Search for the cell housing the specified text and yield its (X, Y) center coordinate. 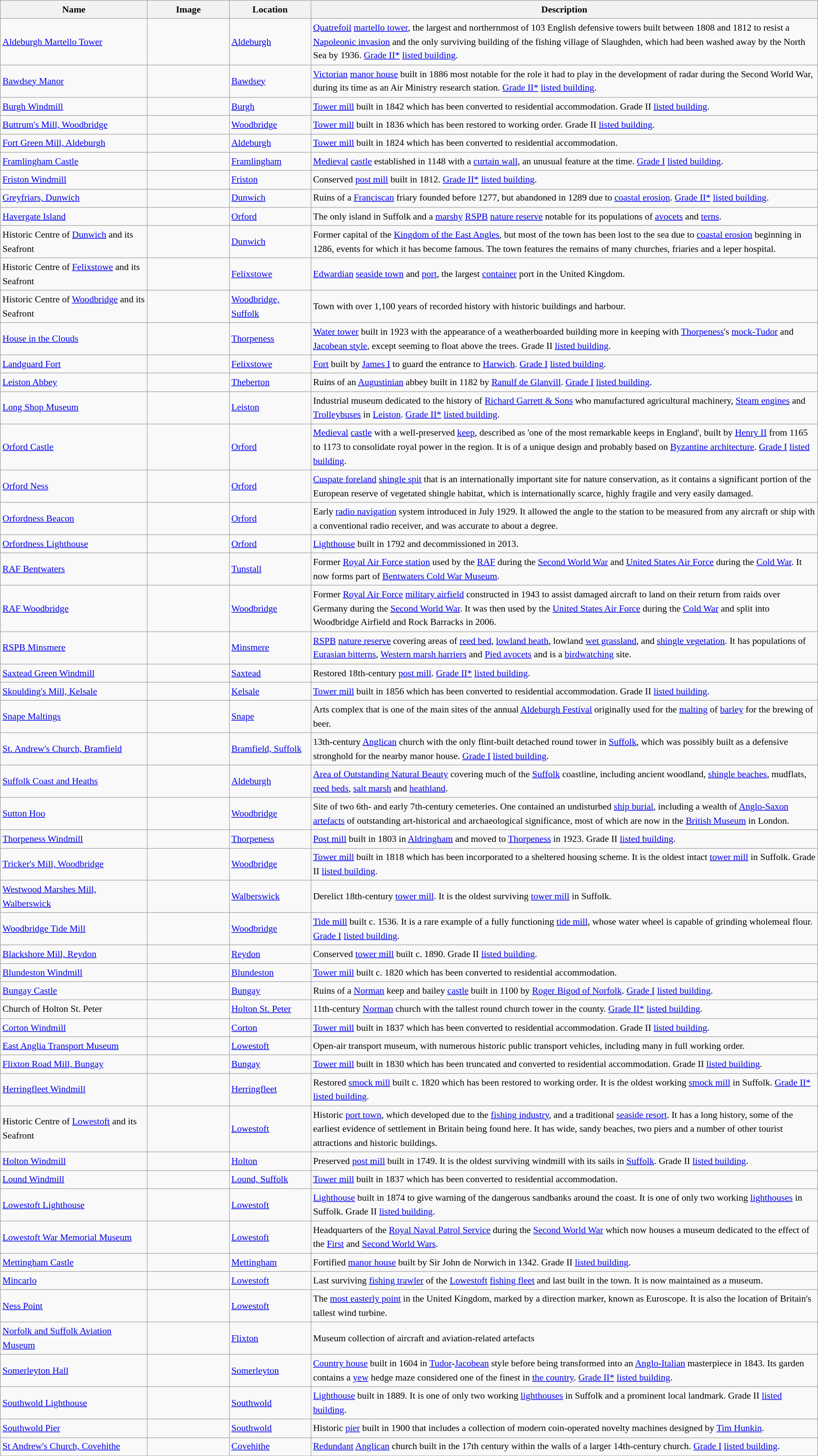
Suffolk Coast and Heaths (74, 781)
Blundeston Windmill (74, 973)
Historic Centre of Woodbridge and its Seafront (74, 306)
Orford Ness (74, 486)
Friston Windmill (74, 180)
Tower mill built in 1836 which has been restored to working order. Grade II listed building. (564, 125)
Bramfield, Suffolk (270, 750)
Somerleyton (270, 1371)
Somerleyton Hall (74, 1371)
Bungay Castle (74, 991)
Southwold Pier (74, 1428)
Aldeburgh Martello Tower (74, 42)
Kelsale (270, 692)
Norfolk and Suffolk Aviation Museum (74, 1339)
Preserved post mill built in 1749. It is the oldest surviving windmill with its sails in Suffolk. Grade II listed building. (564, 1161)
Snape Maltings (74, 717)
Museum collection of aircraft and aviation-related artefacts (564, 1339)
Ruins of a Norman keep and bailey castle built in 1100 by Roger Bigod of Norfolk. Grade I listed building. (564, 991)
Tunstall (270, 569)
Lowestoft War Memorial Museum (74, 1237)
Greyfriars, Dunwich (74, 198)
Lighthouse built in 1889. It is one of only two working lighthouses in Suffolk and a prominent local landmark. Grade II listed building. (564, 1403)
Woodbridge Tide Mill (74, 929)
Historic pier built in 1900 that includes a collection of modern coin-operated novelty machines designed by Tim Hunkin. (564, 1428)
Minsmere (270, 648)
Corton (270, 1028)
Holton (270, 1161)
Fort Green Mill, Aldeburgh (74, 143)
St. Andrew's Church, Bramfield (74, 750)
Walberswick (270, 897)
Tower mill built in 1856 which has been converted to residential accommodation. Grade II listed building. (564, 692)
Leiston Abbey (74, 383)
Lowestoft Lighthouse (74, 1205)
Covehithe (270, 1447)
Orfordness Lighthouse (74, 544)
Fortified manor house built by Sir John de Norwich in 1342. Grade II listed building. (564, 1263)
Town with over 1,100 years of recorded history with historic buildings and harbour. (564, 306)
Lighthouse built in 1792 and decommissioned in 2013. (564, 544)
Edwardian seaside town and port, the largest container port in the United Kingdom. (564, 274)
RAF Woodbridge (74, 609)
Conserved tower mill built c. 1890. Grade II listed building. (564, 955)
Holton Windmill (74, 1161)
Description (564, 9)
Framlingham (270, 161)
St Andrew's Church, Covehithe (74, 1447)
Corton Windmill (74, 1028)
Woodbridge, Suffolk (270, 306)
Saxtead (270, 674)
Historic Centre of Lowestoft and its Seafront (74, 1129)
RSPB Minsmere (74, 648)
Bawdsey Manor (74, 81)
11th-century Norman church with the tallest round church tower in the county. Grade II* listed building. (564, 1009)
Snape (270, 717)
Leiston (270, 408)
Saxtead Green Windmill (74, 674)
Havergate Island (74, 217)
The only island in Suffolk and a marshy RSPB nature reserve notable for its populations of avocets and terns. (564, 217)
Westwood Marshes Mill, Walberswick (74, 897)
Historic Centre of Dunwich and its Seafront (74, 242)
Reydon (270, 955)
Friston (270, 180)
Burgh (270, 107)
Ness Point (74, 1306)
Framlingham Castle (74, 161)
Location (270, 9)
Open-air transport museum, with numerous historic public transport vehicles, including many in full working order. (564, 1046)
Medieval castle established in 1148 with a curtain wall, an unusual feature at the time. Grade I listed building. (564, 161)
Long Shop Museum (74, 408)
Tower mill built in 1837 which has been converted to residential accommodation. (564, 1180)
Landguard Fort (74, 364)
Tower mill built in 1837 which has been converted to residential accommodation. Grade II listed building. (564, 1028)
Tricker's Mill, Woodbridge (74, 864)
Flixton (270, 1339)
Sutton Hoo (74, 814)
RAF Bentwaters (74, 569)
Redundant Anglican church built in the 17th century within the walls of a larger 14th-century church. Grade I listed building. (564, 1447)
Mettingham (270, 1263)
Church of Holton St. Peter (74, 1009)
Ruins of an Augustinian abbey built in 1182 by Ranulf de Glanvill. Grade I listed building. (564, 383)
Buttrum's Mill, Woodbridge (74, 125)
Herringfleet Windmill (74, 1089)
Last surviving fishing trawler of the Lowestoft fishing fleet and last built in the town. It is now maintained as a museum. (564, 1281)
Blackshore Mill, Reydon (74, 955)
Flixton Road Mill, Bungay (74, 1064)
Ruins of a Franciscan friary founded before 1277, but abandoned in 1289 due to coastal erosion. Grade II* listed building. (564, 198)
Derelict 18th-century tower mill. It is the oldest surviving tower mill in Suffolk. (564, 897)
Bawdsey (270, 81)
Restored 18th-century post mill. Grade II* listed building. (564, 674)
Lound Windmill (74, 1180)
Tower mill built in 1824 which has been converted to residential accommodation. (564, 143)
House in the Clouds (74, 339)
East Anglia Transport Museum (74, 1046)
Theberton (270, 383)
Image (188, 9)
Lound, Suffolk (270, 1180)
Mettingham Castle (74, 1263)
Skoulding's Mill, Kelsale (74, 692)
Orford Castle (74, 447)
Tower mill built c. 1820 which has been converted to residential accommodation. (564, 973)
Southwold Lighthouse (74, 1403)
Mincarlo (74, 1281)
Holton St. Peter (270, 1009)
Thorpeness Windmill (74, 839)
Arts complex that is one of the main sites of the annual Aldeburgh Festival originally used for the malting of barley for the brewing of beer. (564, 717)
Blundeston (270, 973)
Conserved post mill built in 1812. Grade II* listed building. (564, 180)
Post mill built in 1803 in Aldringham and moved to Thorpeness in 1923. Grade II listed building. (564, 839)
Fort built by James I to guard the entrance to Harwich. Grade I listed building. (564, 364)
Orfordness Beacon (74, 518)
Tower mill built in 1830 which has been truncated and converted to residential accommodation. Grade II listed building. (564, 1064)
Herringfleet (270, 1089)
Burgh Windmill (74, 107)
Name (74, 9)
Tower mill built in 1842 which has been converted to residential accommodation. Grade II listed building. (564, 107)
Historic Centre of Felixstowe and its Seafront (74, 274)
